Provide the (x, y) coordinate of the cell's center where the given text is located.  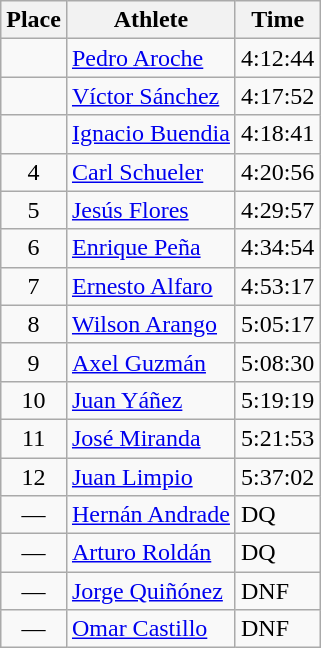
Ernesto Alfaro (150, 286)
Place (34, 20)
Jorge Quiñónez (150, 591)
Ignacio Buendia (150, 134)
4:34:54 (277, 248)
6 (34, 248)
Carl Schueler (150, 172)
Hernán Andrade (150, 515)
9 (34, 362)
4:12:44 (277, 58)
Axel Guzmán (150, 362)
4 (34, 172)
10 (34, 400)
4:29:57 (277, 210)
Omar Castillo (150, 629)
Pedro Aroche (150, 58)
5:08:30 (277, 362)
5:37:02 (277, 477)
5:05:17 (277, 324)
Víctor Sánchez (150, 96)
12 (34, 477)
4:17:52 (277, 96)
5:21:53 (277, 438)
5 (34, 210)
Enrique Peña (150, 248)
11 (34, 438)
Wilson Arango (150, 324)
Arturo Roldán (150, 553)
4:18:41 (277, 134)
Time (277, 20)
Athlete (150, 20)
8 (34, 324)
4:20:56 (277, 172)
4:53:17 (277, 286)
Juan Limpio (150, 477)
Jesús Flores (150, 210)
Juan Yáñez (150, 400)
José Miranda (150, 438)
5:19:19 (277, 400)
7 (34, 286)
